Output the [x, y] coordinate of the center of the cell containing the given text.  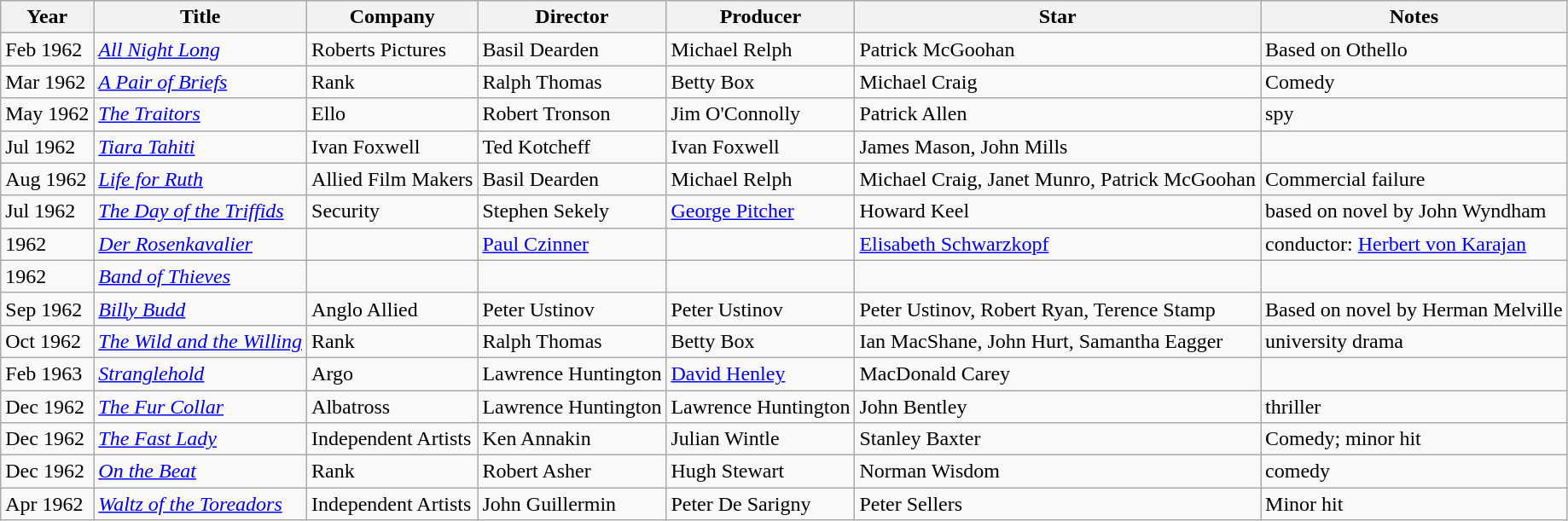
Albatross [392, 407]
Oct 1962 [48, 341]
A Pair of Briefs [200, 82]
Feb 1963 [48, 373]
John Bentley [1058, 407]
based on novel by John Wyndham [1414, 211]
Based on Othello [1414, 49]
Elisabeth Schwarzkopf [1058, 244]
Allied Film Makers [392, 179]
Patrick McGoohan [1058, 49]
Aug 1962 [48, 179]
Michael Craig, Janet Munro, Patrick McGoohan [1058, 179]
Patrick Allen [1058, 114]
Band of Thieves [200, 276]
Norman Wisdom [1058, 472]
Minor hit [1414, 504]
All Night Long [200, 49]
Based on novel by Herman Melville [1414, 309]
Security [392, 211]
university drama [1414, 341]
thriller [1414, 407]
Director [572, 17]
Ian MacShane, John Hurt, Samantha Eagger [1058, 341]
Paul Czinner [572, 244]
Ken Annakin [572, 439]
The Wild and the Willing [200, 341]
Michael Craig [1058, 82]
Ello [392, 114]
Notes [1414, 17]
Apr 1962 [48, 504]
Year [48, 17]
Anglo Allied [392, 309]
Jim O'Connolly [761, 114]
Commercial failure [1414, 179]
Peter Ustinov, Robert Ryan, Terence Stamp [1058, 309]
Tiara Tahiti [200, 147]
conductor: Herbert von Karajan [1414, 244]
Peter De Sarigny [761, 504]
Waltz of the Toreadors [200, 504]
Feb 1962 [48, 49]
Life for Ruth [200, 179]
Stephen Sekely [572, 211]
Comedy; minor hit [1414, 439]
Company [392, 17]
Stranglehold [200, 373]
Ted Kotcheff [572, 147]
Sep 1962 [48, 309]
Robert Asher [572, 472]
On the Beat [200, 472]
Title [200, 17]
Hugh Stewart [761, 472]
Stanley Baxter [1058, 439]
Roberts Pictures [392, 49]
The Fur Collar [200, 407]
The Day of the Triffids [200, 211]
The Fast Lady [200, 439]
Comedy [1414, 82]
spy [1414, 114]
Mar 1962 [48, 82]
Star [1058, 17]
Billy Budd [200, 309]
Peter Sellers [1058, 504]
David Henley [761, 373]
MacDonald Carey [1058, 373]
Howard Keel [1058, 211]
Producer [761, 17]
Julian Wintle [761, 439]
George Pitcher [761, 211]
James Mason, John Mills [1058, 147]
Der Rosenkavalier [200, 244]
Argo [392, 373]
Robert Tronson [572, 114]
John Guillermin [572, 504]
May 1962 [48, 114]
The Traitors [200, 114]
comedy [1414, 472]
